Find where the given text appears and provide that cell's center as (X, Y) coordinate. 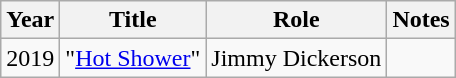
2019 (30, 58)
Notes (421, 20)
Role (296, 20)
Title (133, 20)
Jimmy Dickerson (296, 58)
"Hot Shower" (133, 58)
Year (30, 20)
